Find where the given text appears and provide that cell's center as [x, y] coordinate. 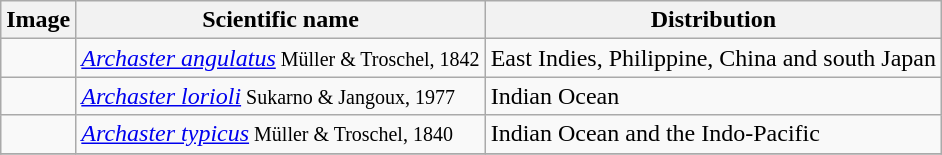
Distribution [713, 20]
Image [38, 20]
Archaster typicus Müller & Troschel, 1840 [280, 134]
Indian Ocean and the Indo-Pacific [713, 134]
East Indies, Philippine, China and south Japan [713, 58]
Indian Ocean [713, 96]
Scientific name [280, 20]
Archaster angulatus Müller & Troschel, 1842 [280, 58]
Archaster lorioli Sukarno & Jangoux, 1977 [280, 96]
